For the text-containing cell, return its midpoint in [X, Y] coordinate format. 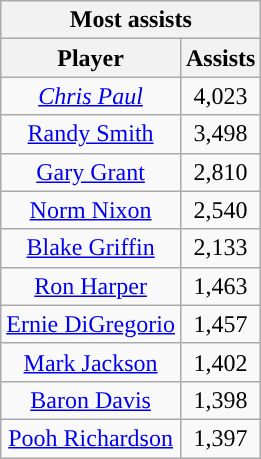
Norm Nixon [91, 210]
4,023 [220, 96]
2,133 [220, 248]
1,398 [220, 400]
Pooh Richardson [91, 438]
Most assists [131, 20]
1,402 [220, 362]
2,810 [220, 172]
Ernie DiGregorio [91, 324]
2,540 [220, 210]
1,463 [220, 286]
Assists [220, 58]
1,397 [220, 438]
Chris Paul [91, 96]
Randy Smith [91, 134]
Gary Grant [91, 172]
Ron Harper [91, 286]
Player [91, 58]
1,457 [220, 324]
3,498 [220, 134]
Baron Davis [91, 400]
Mark Jackson [91, 362]
Blake Griffin [91, 248]
